Search for the cell housing the specified text and yield its (X, Y) center coordinate. 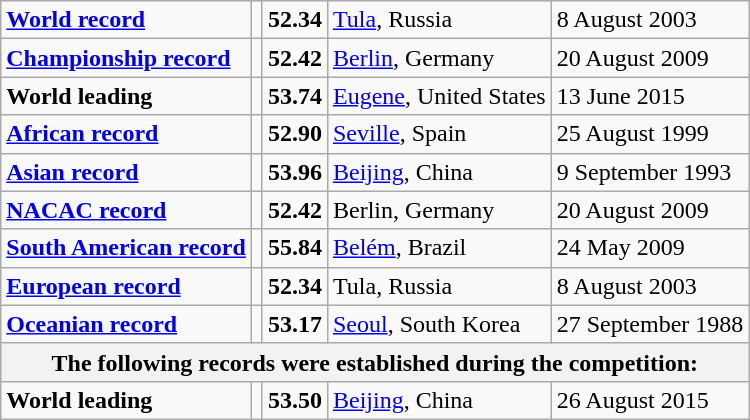
Championship record (126, 58)
53.17 (294, 324)
55.84 (294, 248)
53.74 (294, 96)
53.96 (294, 172)
Asian record (126, 172)
Oceanian record (126, 324)
South American record (126, 248)
13 June 2015 (650, 96)
NACAC record (126, 210)
25 August 1999 (650, 134)
Belém, Brazil (439, 248)
World record (126, 20)
9 September 1993 (650, 172)
Seville, Spain (439, 134)
26 August 2015 (650, 400)
Seoul, South Korea (439, 324)
52.90 (294, 134)
24 May 2009 (650, 248)
Eugene, United States (439, 96)
African record (126, 134)
European record (126, 286)
The following records were established during the competition: (375, 362)
27 September 1988 (650, 324)
53.50 (294, 400)
